Return the [X, Y] coordinate for the center point of the cell that contains the specified text.  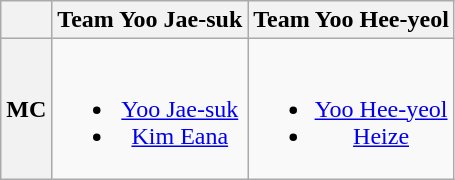
MC [26, 109]
Yoo Jae-sukKim Eana [150, 109]
Team Yoo Jae-suk [150, 20]
Team Yoo Hee-yeol [352, 20]
Yoo Hee-yeolHeize [352, 109]
